From the cell containing the given text, extract its center point as [x, y] coordinate. 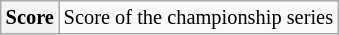
Score [30, 17]
Score of the championship series [198, 17]
